Find where the given text appears and provide that cell's center as (x, y) coordinate. 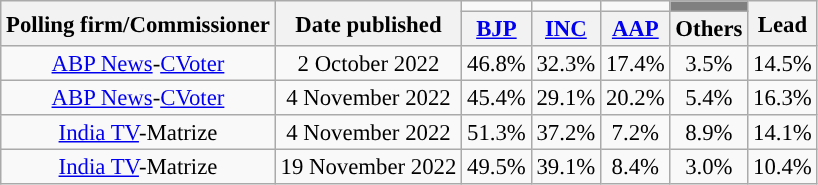
INC (566, 30)
7.2% (636, 132)
8.4% (636, 168)
32.3% (566, 64)
39.1% (566, 168)
10.4% (782, 168)
3.5% (709, 64)
20.2% (636, 98)
45.4% (496, 98)
Date published (368, 24)
AAP (636, 30)
14.1% (782, 132)
17.4% (636, 64)
5.4% (709, 98)
Polling firm/Commissioner (138, 24)
16.3% (782, 98)
3.0% (709, 168)
51.3% (496, 132)
BJP (496, 30)
37.2% (566, 132)
46.8% (496, 64)
49.5% (496, 168)
29.1% (566, 98)
Others (709, 30)
8.9% (709, 132)
2 October 2022 (368, 64)
19 November 2022 (368, 168)
14.5% (782, 64)
Lead (782, 24)
